Extract the (X, Y) coordinate from the center of the cell holding the provided text.  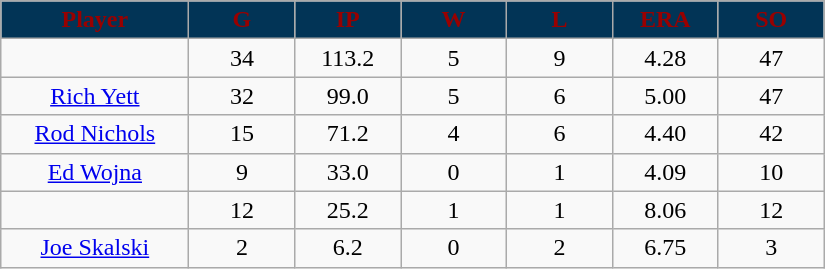
5.00 (665, 96)
25.2 (348, 210)
4 (454, 134)
32 (242, 96)
8.06 (665, 210)
Rod Nichols (95, 134)
113.2 (348, 58)
6.2 (348, 248)
33.0 (348, 172)
Ed Wojna (95, 172)
34 (242, 58)
71.2 (348, 134)
Joe Skalski (95, 248)
SO (771, 20)
10 (771, 172)
W (454, 20)
G (242, 20)
Rich Yett (95, 96)
4.40 (665, 134)
99.0 (348, 96)
Player (95, 20)
15 (242, 134)
3 (771, 248)
4.09 (665, 172)
42 (771, 134)
ERA (665, 20)
4.28 (665, 58)
6.75 (665, 248)
L (559, 20)
IP (348, 20)
